Pinpoint the cell where the given text exists, returning its (x, y) midpoint coordinate. 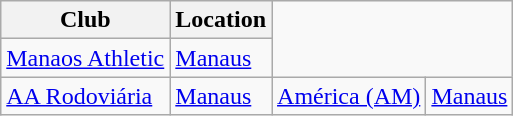
Club (86, 20)
América (AM) (349, 96)
Location (221, 20)
AA Rodoviária (86, 96)
Manaos Athletic (86, 58)
